Locate the cell with the specified text and output its (X, Y) center coordinate. 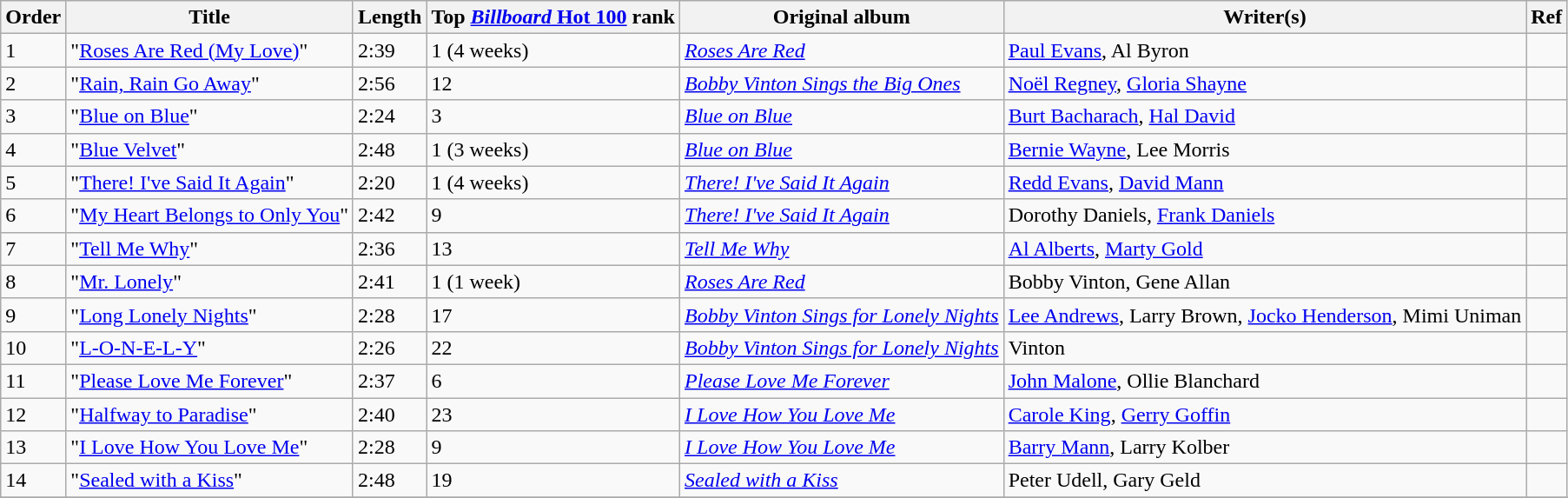
2:39 (389, 50)
Bernie Wayne, Lee Morris (1265, 149)
Top Billboard Hot 100 rank (553, 17)
1 (33, 50)
Order (33, 17)
Burt Bacharach, Hal David (1265, 116)
2:26 (389, 348)
23 (553, 415)
10 (33, 348)
Please Love Me Forever (843, 381)
"My Heart Belongs to Only You" (210, 216)
5 (33, 183)
11 (33, 381)
"Long Lonely Nights" (210, 315)
Paul Evans, Al Byron (1265, 50)
2:40 (389, 415)
Bobby Vinton Sings the Big Ones (843, 83)
Noël Regney, Gloria Shayne (1265, 83)
Dorothy Daniels, Frank Daniels (1265, 216)
"Blue Velvet" (210, 149)
Bobby Vinton, Gene Allan (1265, 282)
2:56 (389, 83)
Vinton (1265, 348)
Barry Mann, Larry Kolber (1265, 448)
Writer(s) (1265, 17)
"Roses Are Red (My Love)" (210, 50)
2:24 (389, 116)
Carole King, Gerry Goffin (1265, 415)
"Tell Me Why" (210, 249)
Redd Evans, David Mann (1265, 183)
19 (553, 481)
2:41 (389, 282)
"Please Love Me Forever" (210, 381)
"I Love How You Love Me" (210, 448)
Tell Me Why (843, 249)
Original album (843, 17)
4 (33, 149)
1 (1 week) (553, 282)
7 (33, 249)
Title (210, 17)
Lee Andrews, Larry Brown, Jocko Henderson, Mimi Uniman (1265, 315)
2:42 (389, 216)
2 (33, 83)
Al Alberts, Marty Gold (1265, 249)
Peter Udell, Gary Geld (1265, 481)
"There! I've Said It Again" (210, 183)
"Blue on Blue" (210, 116)
Length (389, 17)
2:20 (389, 183)
"L-O-N-E-L-Y" (210, 348)
2:37 (389, 381)
Ref (1546, 17)
"Rain, Rain Go Away" (210, 83)
John Malone, Ollie Blanchard (1265, 381)
2:36 (389, 249)
"Halfway to Paradise" (210, 415)
Sealed with a Kiss (843, 481)
"Sealed with a Kiss" (210, 481)
"Mr. Lonely" (210, 282)
8 (33, 282)
14 (33, 481)
1 (3 weeks) (553, 149)
22 (553, 348)
17 (553, 315)
